Determine the (x, y) coordinate at the center of the cell enclosing the given text.  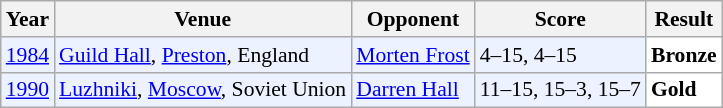
Morten Frost (412, 55)
1990 (28, 90)
Opponent (412, 19)
Luzhniki, Moscow, Soviet Union (202, 90)
Guild Hall, Preston, England (202, 55)
4–15, 4–15 (560, 55)
11–15, 15–3, 15–7 (560, 90)
Gold (684, 90)
Score (560, 19)
Venue (202, 19)
Bronze (684, 55)
Year (28, 19)
1984 (28, 55)
Darren Hall (412, 90)
Result (684, 19)
